Detect which cell encompasses the target text, then output its (x, y) center coordinate. 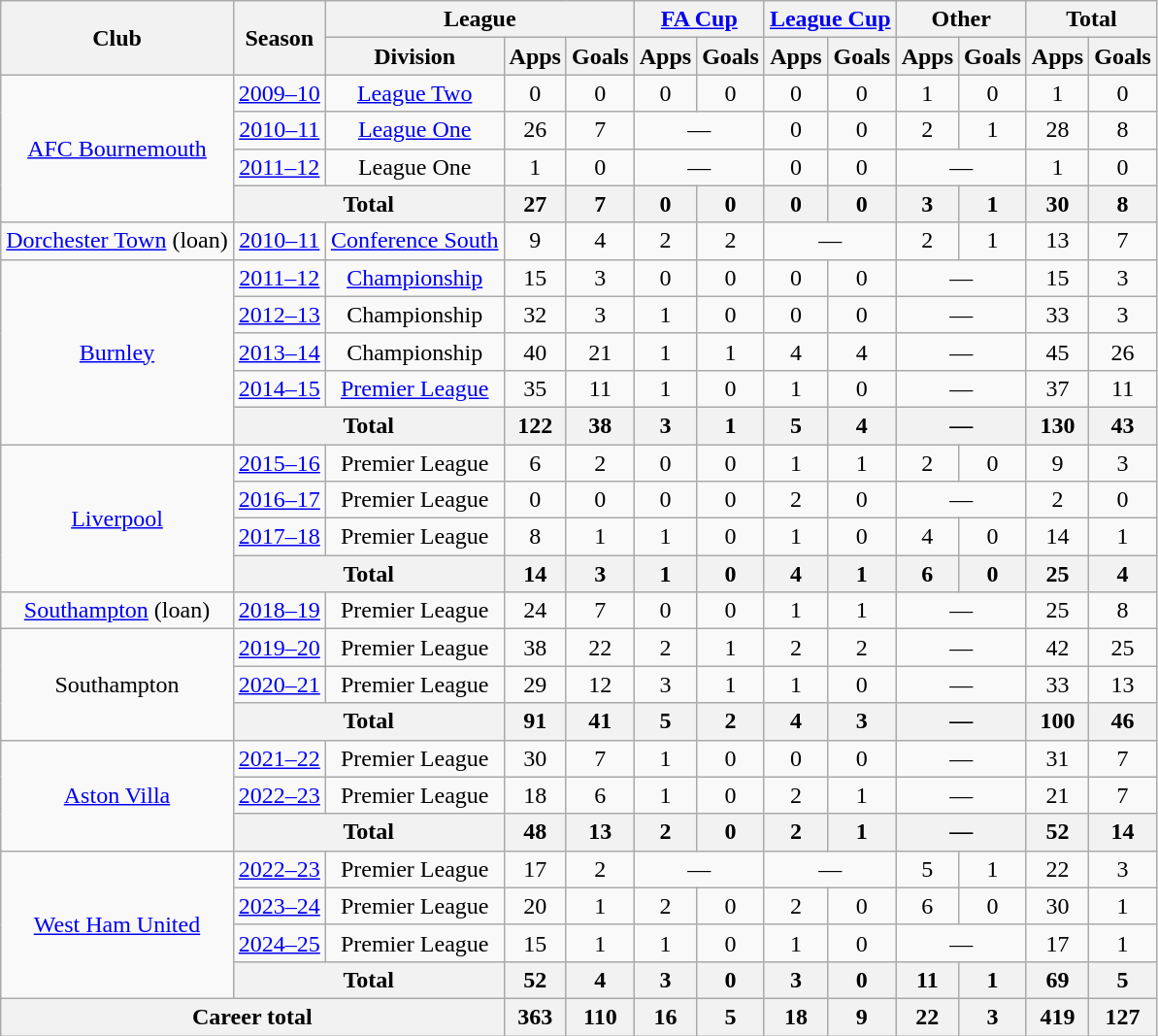
Dorchester Town (loan) (117, 241)
20 (535, 906)
29 (535, 685)
40 (535, 351)
2024–25 (280, 943)
2012–13 (280, 315)
46 (1123, 721)
16 (665, 1017)
2016–17 (280, 500)
42 (1057, 648)
League (480, 19)
Southampton (loan) (117, 611)
Southampton (117, 685)
32 (535, 315)
2018–19 (280, 611)
2013–14 (280, 351)
419 (1057, 1017)
130 (1057, 425)
FA Cup (699, 19)
Career total (252, 1017)
100 (1057, 721)
31 (1057, 758)
West Ham United (117, 924)
122 (535, 425)
Liverpool (117, 518)
League Cup (830, 19)
110 (600, 1017)
Season (280, 38)
Burnley (117, 351)
2015–16 (280, 463)
League Two (414, 93)
2021–22 (280, 758)
24 (535, 611)
2009–10 (280, 93)
12 (600, 685)
2023–24 (280, 906)
69 (1057, 980)
Other (961, 19)
41 (600, 721)
35 (535, 388)
27 (535, 204)
Conference South (414, 241)
AFC Bournemouth (117, 149)
2014–15 (280, 388)
45 (1057, 351)
91 (535, 721)
28 (1057, 130)
37 (1057, 388)
2017–18 (280, 537)
43 (1123, 425)
2020–21 (280, 685)
Club (117, 38)
Aston Villa (117, 795)
363 (535, 1017)
127 (1123, 1017)
Division (414, 56)
48 (535, 832)
2019–20 (280, 648)
